Pinpoint the cell where the given text exists, returning its [x, y] midpoint coordinate. 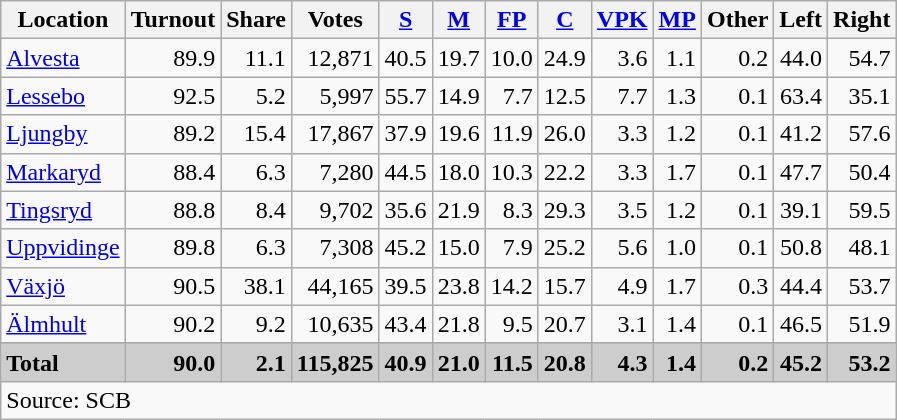
17,867 [335, 134]
3.1 [622, 324]
Markaryd [63, 172]
22.2 [564, 172]
14.9 [458, 96]
90.0 [173, 362]
26.0 [564, 134]
11.1 [256, 58]
Växjö [63, 286]
90.5 [173, 286]
89.2 [173, 134]
S [406, 20]
38.1 [256, 286]
4.3 [622, 362]
21.8 [458, 324]
7,280 [335, 172]
1.3 [677, 96]
44.4 [801, 286]
15.4 [256, 134]
Tingsryd [63, 210]
55.7 [406, 96]
44,165 [335, 286]
44.5 [406, 172]
18.0 [458, 172]
43.4 [406, 324]
Right [862, 20]
35.6 [406, 210]
90.2 [173, 324]
C [564, 20]
7.9 [512, 248]
51.9 [862, 324]
88.8 [173, 210]
10.0 [512, 58]
19.7 [458, 58]
Ljungby [63, 134]
19.6 [458, 134]
40.5 [406, 58]
1.1 [677, 58]
2.1 [256, 362]
3.5 [622, 210]
23.8 [458, 286]
53.7 [862, 286]
5,997 [335, 96]
9,702 [335, 210]
14.2 [512, 286]
Turnout [173, 20]
41.2 [801, 134]
40.9 [406, 362]
15.7 [564, 286]
Votes [335, 20]
29.3 [564, 210]
15.0 [458, 248]
Source: SCB [448, 400]
8.3 [512, 210]
20.8 [564, 362]
12,871 [335, 58]
20.7 [564, 324]
115,825 [335, 362]
1.0 [677, 248]
21.9 [458, 210]
54.7 [862, 58]
Alvesta [63, 58]
MP [677, 20]
Uppvidinge [63, 248]
Lessebo [63, 96]
63.4 [801, 96]
10.3 [512, 172]
39.5 [406, 286]
9.5 [512, 324]
89.8 [173, 248]
Location [63, 20]
46.5 [801, 324]
0.3 [737, 286]
37.9 [406, 134]
44.0 [801, 58]
Total [63, 362]
M [458, 20]
53.2 [862, 362]
8.4 [256, 210]
92.5 [173, 96]
Other [737, 20]
35.1 [862, 96]
88.4 [173, 172]
3.6 [622, 58]
11.5 [512, 362]
57.6 [862, 134]
47.7 [801, 172]
21.0 [458, 362]
7,308 [335, 248]
25.2 [564, 248]
11.9 [512, 134]
50.8 [801, 248]
50.4 [862, 172]
9.2 [256, 324]
Älmhult [63, 324]
12.5 [564, 96]
59.5 [862, 210]
48.1 [862, 248]
39.1 [801, 210]
89.9 [173, 58]
VPK [622, 20]
Left [801, 20]
5.6 [622, 248]
FP [512, 20]
5.2 [256, 96]
Share [256, 20]
10,635 [335, 324]
4.9 [622, 286]
24.9 [564, 58]
